Return the (x, y) coordinate for the center point of the cell that contains the specified text.  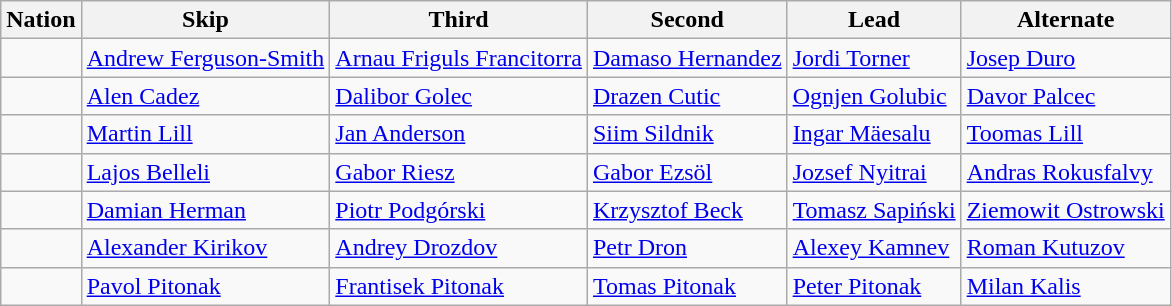
Petr Dron (687, 248)
Toomas Lill (1066, 134)
Gabor Ezsöl (687, 172)
Gabor Riesz (459, 172)
Alternate (1066, 20)
Drazen Cutic (687, 96)
Jan Anderson (459, 134)
Frantisek Pitonak (459, 286)
Third (459, 20)
Pavol Pitonak (206, 286)
Ognjen Golubic (874, 96)
Milan Kalis (1066, 286)
Jozsef Nyitrai (874, 172)
Peter Pitonak (874, 286)
Arnau Friguls Francitorra (459, 58)
Damian Herman (206, 210)
Tomas Pitonak (687, 286)
Krzysztof Beck (687, 210)
Andras Rokusfalvy (1066, 172)
Lead (874, 20)
Andrey Drozdov (459, 248)
Alexander Kirikov (206, 248)
Skip (206, 20)
Davor Palcec (1066, 96)
Martin Lill (206, 134)
Andrew Ferguson-Smith (206, 58)
Josep Duro (1066, 58)
Jordi Torner (874, 58)
Nation (41, 20)
Roman Kutuzov (1066, 248)
Ingar Mäesalu (874, 134)
Dalibor Golec (459, 96)
Second (687, 20)
Alen Cadez (206, 96)
Alexey Kamnev (874, 248)
Lajos Belleli (206, 172)
Damaso Hernandez (687, 58)
Ziemowit Ostrowski (1066, 210)
Piotr Podgórski (459, 210)
Siim Sildnik (687, 134)
Tomasz Sapiński (874, 210)
